Determine the (x, y) coordinate at the center of the cell enclosing the given text.  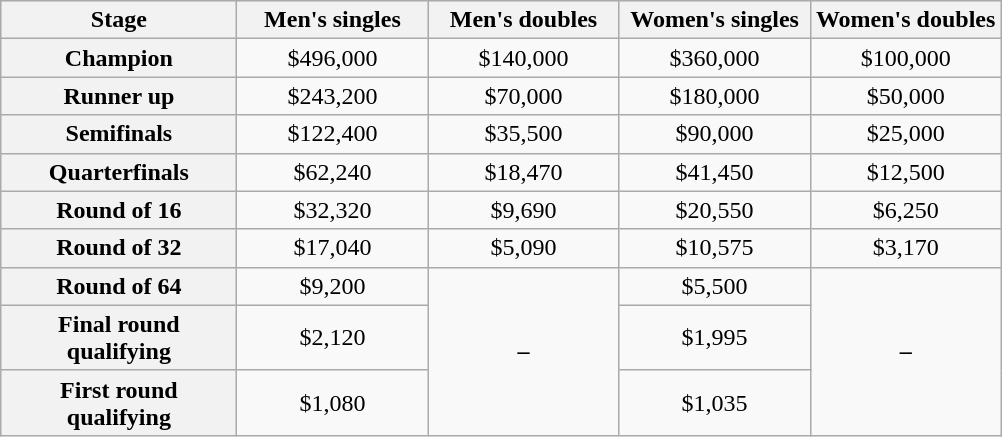
$243,200 (332, 96)
$62,240 (332, 172)
$18,470 (524, 172)
$5,500 (714, 286)
$496,000 (332, 58)
$25,000 (906, 134)
$6,250 (906, 210)
First round qualifying (119, 402)
Round of 64 (119, 286)
$20,550 (714, 210)
Stage (119, 20)
$9,690 (524, 210)
$32,320 (332, 210)
$9,200 (332, 286)
$140,000 (524, 58)
$1,995 (714, 338)
$1,080 (332, 402)
$5,090 (524, 248)
$70,000 (524, 96)
Quarterfinals (119, 172)
Runner up (119, 96)
$10,575 (714, 248)
$17,040 (332, 248)
$50,000 (906, 96)
Men's singles (332, 20)
Final round qualifying (119, 338)
Semifinals (119, 134)
$100,000 (906, 58)
$90,000 (714, 134)
$360,000 (714, 58)
$12,500 (906, 172)
Women's doubles (906, 20)
$180,000 (714, 96)
Round of 32 (119, 248)
$1,035 (714, 402)
Champion (119, 58)
$122,400 (332, 134)
Men's doubles (524, 20)
$35,500 (524, 134)
Women's singles (714, 20)
$41,450 (714, 172)
$2,120 (332, 338)
$3,170 (906, 248)
Round of 16 (119, 210)
